Provide the [x, y] coordinate of the cell's center where the given text is located.  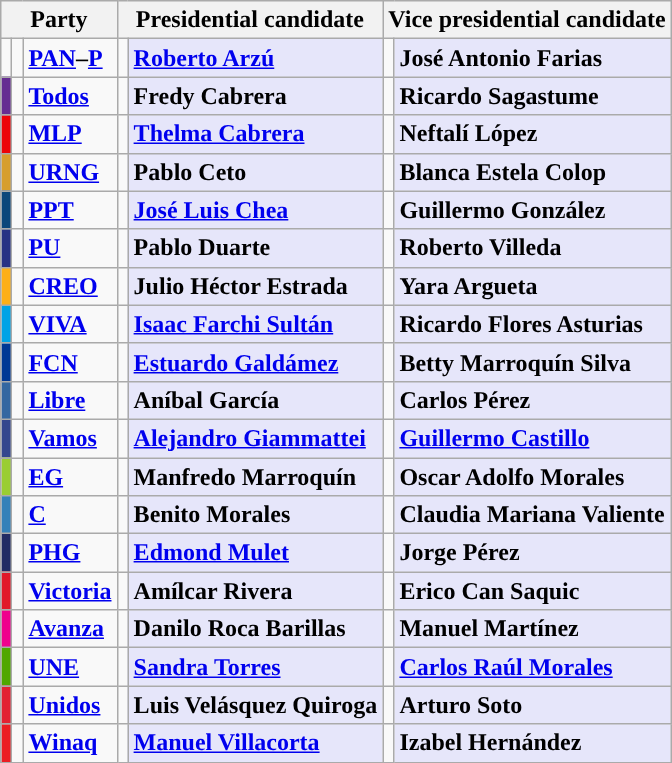
Aníbal García [256, 400]
Party [59, 20]
Edmond Mulet [256, 553]
Winaq [70, 743]
EG [70, 477]
Erico Can Saquic [532, 591]
Vamos [70, 438]
Thelma Cabrera [256, 134]
Unidos [70, 705]
Pablo Duarte [256, 248]
Neftalí López [532, 134]
Yara Argueta [532, 286]
PU [70, 248]
Alejandro Giammattei [256, 438]
FCN [70, 362]
Amílcar Rivera [256, 591]
Guillermo Castillo [532, 438]
Oscar Adolfo Morales [532, 477]
Isaac Farchi Sultán [256, 324]
VIVA [70, 324]
Benito Morales [256, 515]
Avanza [70, 629]
Manfredo Marroquín [256, 477]
Jorge Pérez [532, 553]
Todos [70, 96]
Guillermo González [532, 210]
José Antonio Farias [532, 58]
Danilo Roca Barillas [256, 629]
C [70, 515]
Libre [70, 400]
Claudia Mariana Valiente [532, 515]
Julio Héctor Estrada [256, 286]
Blanca Estela Colop [532, 172]
URNG [70, 172]
Izabel Hernández [532, 743]
Manuel Villacorta [256, 743]
Roberto Arzú [256, 58]
CREO [70, 286]
PAN–P [70, 58]
Betty Marroquín Silva [532, 362]
Sandra Torres [256, 667]
Roberto Villeda [532, 248]
MLP [70, 134]
José Luis Chea [256, 210]
Victoria [70, 591]
Vice presidential candidate [527, 20]
Arturo Soto [532, 705]
Luis Velásquez Quiroga [256, 705]
Pablo Ceto [256, 172]
Estuardo Galdámez [256, 362]
Ricardo Sagastume [532, 96]
Carlos Raúl Morales [532, 667]
Ricardo Flores Asturias [532, 324]
Manuel Martínez [532, 629]
Fredy Cabrera [256, 96]
UNE [70, 667]
Carlos Pérez [532, 400]
PHG [70, 553]
PPT [70, 210]
Presidential candidate [250, 20]
